From the cell containing the given text, extract its center point as [x, y] coordinate. 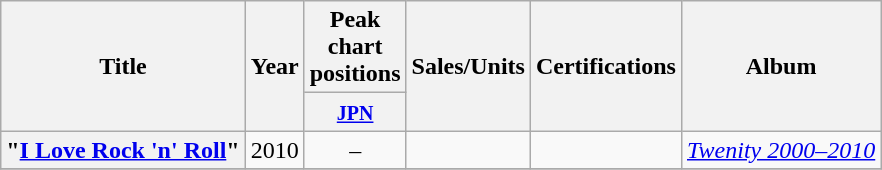
Certifications [606, 66]
Twenity 2000–2010 [780, 150]
JPN [355, 112]
Title [123, 66]
"I Love Rock 'n' Roll" [123, 150]
Album [780, 66]
– [355, 150]
Sales/Units [468, 66]
2010 [274, 150]
Peak chart positions [355, 47]
Year [274, 66]
